Find where the given text appears and provide that cell's center as [X, Y] coordinate. 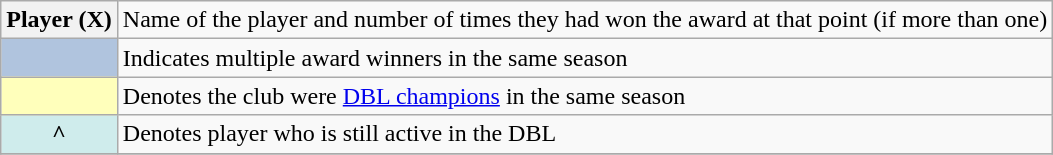
Name of the player and number of times they had won the award at that point (if more than one) [584, 20]
Denotes player who is still active in the DBL [584, 134]
Indicates multiple award winners in the same season [584, 58]
Player (X) [60, 20]
^ [60, 134]
Denotes the club were DBL champions in the same season [584, 96]
